Pinpoint the cell where the given text exists, returning its (X, Y) midpoint coordinate. 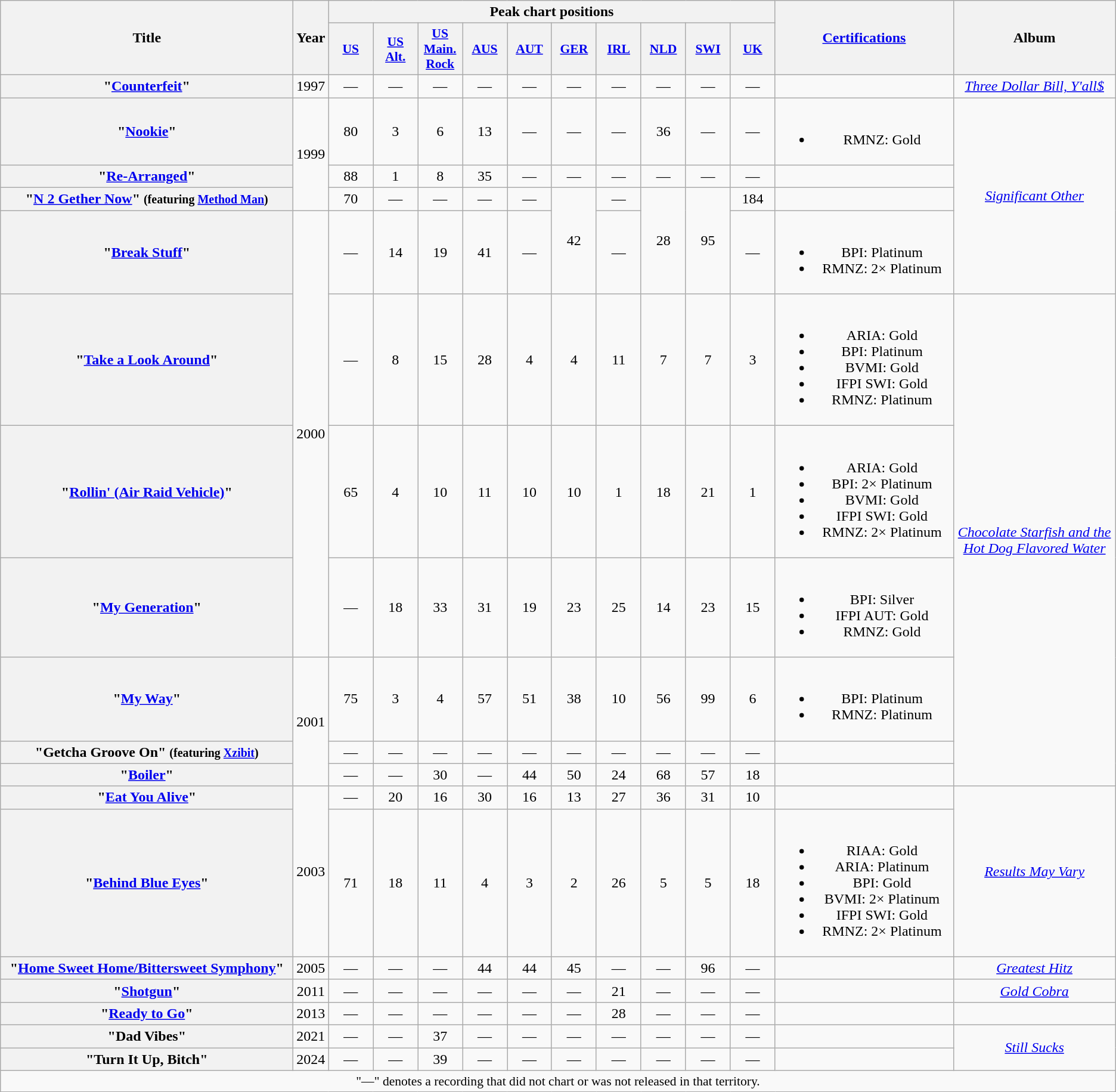
Three Dollar Bill, Y'all$ (1034, 86)
42 (573, 241)
"Counterfeit" (147, 86)
75 (351, 699)
Title (147, 38)
Results May Vary (1034, 871)
AUT (529, 49)
USMain. Rock (440, 49)
33 (440, 607)
US (351, 49)
BPI: PlatinumRMNZ: 2× Platinum (864, 252)
50 (573, 775)
99 (708, 699)
1999 (311, 154)
2005 (311, 968)
35 (485, 177)
"Ready to Go" (147, 1013)
2003 (311, 871)
45 (573, 968)
"Rollin' (Air Raid Vehicle)" (147, 491)
RMNZ: Gold (864, 131)
"My Generation" (147, 607)
24 (619, 775)
Album (1034, 38)
UK (752, 49)
39 (440, 1059)
65 (351, 491)
27 (619, 797)
"Boiler" (147, 775)
RIAA: GoldARIA: PlatinumBPI: GoldBVMI: 2× PlatinumIFPI SWI: GoldRMNZ: 2× Platinum (864, 883)
"Re-Arranged" (147, 177)
GER (573, 49)
51 (529, 699)
2 (573, 883)
"Home Sweet Home/Bittersweet Symphony" (147, 968)
20 (396, 797)
ARIA: GoldBPI: 2× PlatinumBVMI: GoldIFPI SWI: GoldRMNZ: 2× Platinum (864, 491)
"Turn It Up, Bitch" (147, 1059)
"Shotgun" (147, 991)
Certifications (864, 38)
37 (440, 1036)
Gold Cobra (1034, 991)
Still Sucks (1034, 1047)
26 (619, 883)
"Eat You Alive" (147, 797)
NLD (663, 49)
"Break Stuff" (147, 252)
56 (663, 699)
Chocolate Starfish and the Hot Dog Flavored Water (1034, 540)
1997 (311, 86)
2001 (311, 722)
70 (351, 199)
ARIA: GoldBPI: PlatinumBVMI: GoldIFPI SWI: GoldRMNZ: Platinum (864, 360)
"—" denotes a recording that did not chart or was not released in that territory. (558, 1081)
41 (485, 252)
2024 (311, 1059)
2011 (311, 991)
"N 2 Gether Now" (featuring Method Man) (147, 199)
Greatest Hitz (1034, 968)
"Take a Look Around" (147, 360)
88 (351, 177)
2000 (311, 434)
"My Way" (147, 699)
Year (311, 38)
Peak chart positions (552, 12)
AUS (485, 49)
"Dad Vibes" (147, 1036)
96 (708, 968)
95 (708, 241)
184 (752, 199)
2021 (311, 1036)
IRL (619, 49)
"Getcha Groove On" (featuring Xzibit) (147, 752)
71 (351, 883)
38 (573, 699)
USAlt. (396, 49)
BPI: PlatinumRMNZ: Platinum (864, 699)
SWI (708, 49)
80 (351, 131)
68 (663, 775)
Significant Other (1034, 196)
"Behind Blue Eyes" (147, 883)
25 (619, 607)
2013 (311, 1013)
BPI: SilverIFPI AUT: GoldRMNZ: Gold (864, 607)
"Nookie" (147, 131)
